Locate the cell with the specified text and output its [x, y] center coordinate. 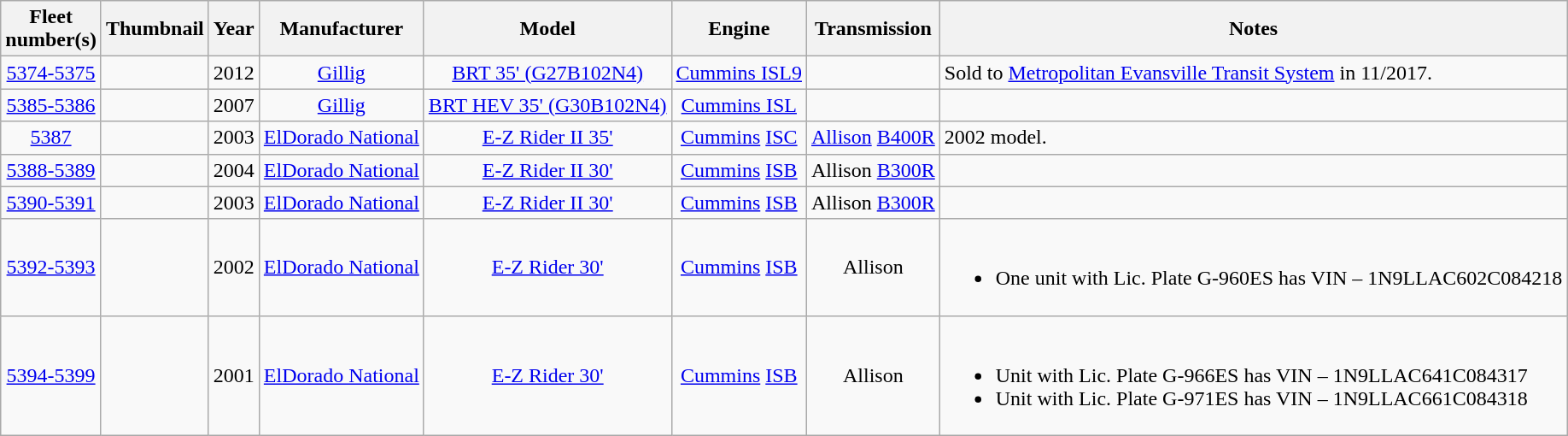
Allison B400R [873, 138]
Engine [739, 29]
Transmission [873, 29]
5385-5386 [51, 105]
Manufacturer [342, 29]
Year [234, 29]
Thumbnail [155, 29]
Model [547, 29]
Sold to Metropolitan Evansville Transit System in 11/2017. [1254, 73]
5374-5375 [51, 73]
2002 model. [1254, 138]
BRT HEV 35' (G30B102N4) [547, 105]
Notes [1254, 29]
E-Z Rider II 35' [547, 138]
2004 [234, 170]
2007 [234, 105]
Cummins ISL9 [739, 73]
5392-5393 [51, 267]
5394-5399 [51, 375]
Unit with Lic. Plate G-966ES has VIN – 1N9LLAC641C084317Unit with Lic. Plate G-971ES has VIN – 1N9LLAC661C084318 [1254, 375]
BRT 35' (G27B102N4) [547, 73]
5388-5389 [51, 170]
2001 [234, 375]
Cummins ISL [739, 105]
2012 [234, 73]
5390-5391 [51, 203]
Cummins ISC [739, 138]
2002 [234, 267]
5387 [51, 138]
One unit with Lic. Plate G-960ES has VIN – 1N9LLAC602C084218 [1254, 267]
Fleetnumber(s) [51, 29]
